For the text-containing cell, return its midpoint in (X, Y) coordinate format. 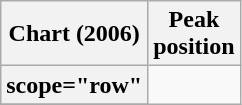
Chart (2006) (74, 34)
scope="row" (74, 85)
Peakposition (194, 34)
